Determine the (x, y) coordinate at the center of the cell enclosing the given text.  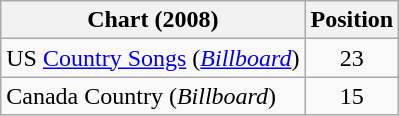
Canada Country (Billboard) (153, 96)
23 (352, 58)
Chart (2008) (153, 20)
Position (352, 20)
US Country Songs (Billboard) (153, 58)
15 (352, 96)
